Extract the [x, y] coordinate from the center of the cell holding the provided text.  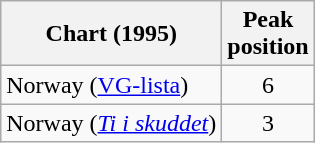
Norway (VG-lista) [112, 85]
Norway (Ti i skuddet) [112, 123]
Chart (1995) [112, 34]
6 [268, 85]
Peakposition [268, 34]
3 [268, 123]
